Provide the (x, y) coordinate of the cell's center where the given text is located.  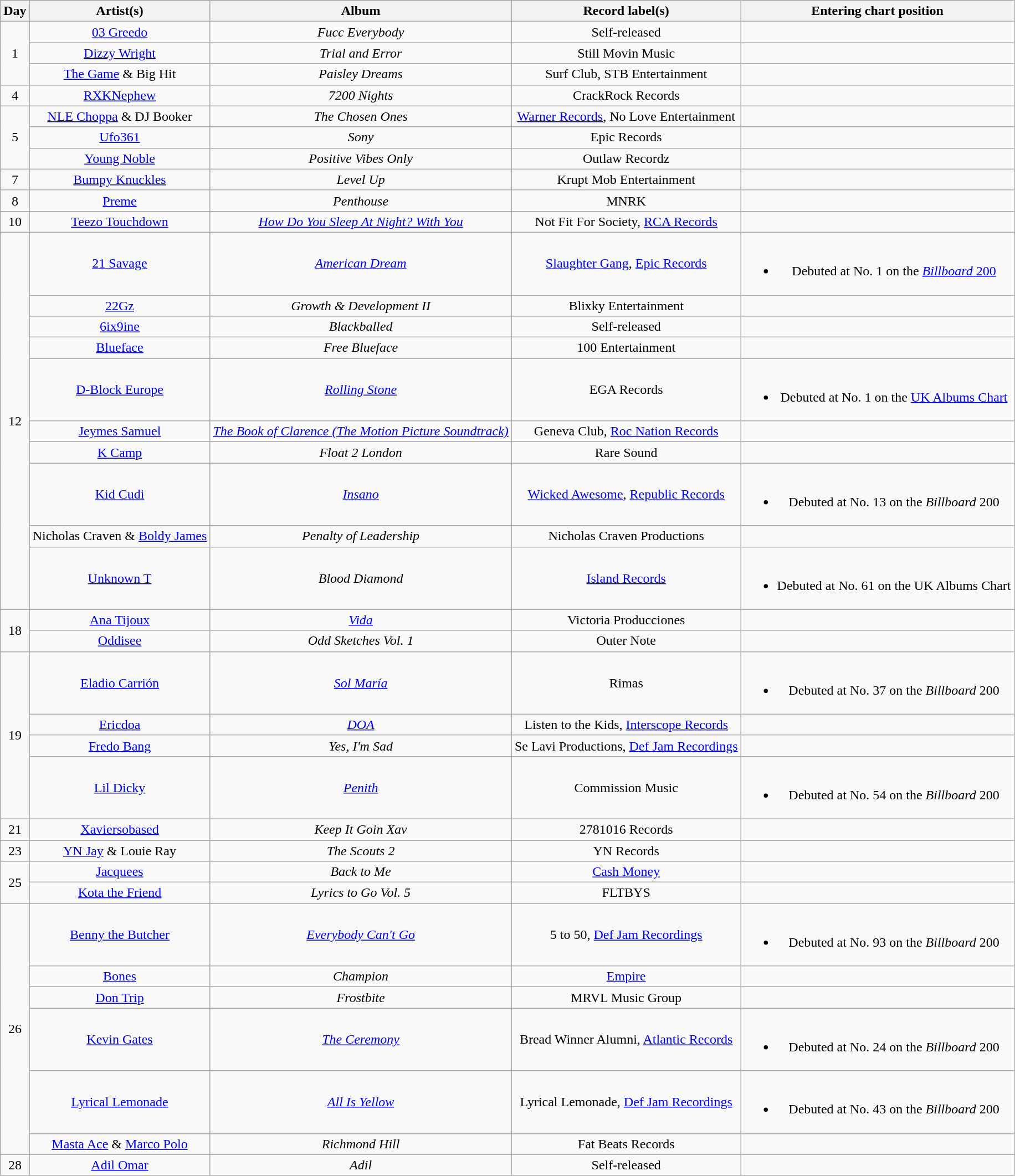
Empire (626, 977)
Don Trip (120, 998)
Fredo Bang (120, 746)
CrackRock Records (626, 95)
Free Blueface (361, 348)
Debuted at No. 54 on the Billboard 200 (878, 788)
NLE Choppa & DJ Booker (120, 116)
Nicholas Craven & Boldy James (120, 536)
21 (15, 829)
6ix9ine (120, 327)
Sol María (361, 682)
The Chosen Ones (361, 116)
18 (15, 630)
Outlaw Recordz (626, 158)
Lyrical Lemonade (120, 1102)
100 Entertainment (626, 348)
Lyrics to Go Vol. 5 (361, 893)
Adil (361, 1165)
Debuted at No. 1 on the UK Albums Chart (878, 390)
Penthouse (361, 201)
Rolling Stone (361, 390)
Champion (361, 977)
Debuted at No. 43 on the Billboard 200 (878, 1102)
Cash Money (626, 872)
Yes, I'm Sad (361, 746)
The Ceremony (361, 1039)
Benny the Butcher (120, 935)
Back to Me (361, 872)
7200 Nights (361, 95)
19 (15, 735)
The Book of Clarence (The Motion Picture Soundtrack) (361, 432)
Ericdoa (120, 725)
22Gz (120, 305)
Level Up (361, 179)
Ufo361 (120, 137)
Keep It Goin Xav (361, 829)
Nicholas Craven Productions (626, 536)
Adil Omar (120, 1165)
Jeymes Samuel (120, 432)
Bones (120, 977)
Debuted at No. 13 on the Billboard 200 (878, 494)
Not Fit For Society, RCA Records (626, 222)
26 (15, 1029)
YN Jay & Louie Ray (120, 850)
Xaviersobased (120, 829)
7 (15, 179)
Bumpy Knuckles (120, 179)
Still Movin Music (626, 53)
28 (15, 1165)
Bread Winner Alumni, Atlantic Records (626, 1039)
Debuted at No. 61 on the UK Albums Chart (878, 578)
Preme (120, 201)
21 Savage (120, 264)
Dizzy Wright (120, 53)
MRVL Music Group (626, 998)
The Scouts 2 (361, 850)
Kevin Gates (120, 1039)
Blueface (120, 348)
How Do You Sleep At Night? With You (361, 222)
The Game & Big Hit (120, 74)
Geneva Club, Roc Nation Records (626, 432)
Ana Tijoux (120, 620)
8 (15, 201)
MNRK (626, 201)
Young Noble (120, 158)
5 (15, 137)
Outer Note (626, 641)
Eladio Carrión (120, 682)
Growth & Development II (361, 305)
Masta Ace & Marco Polo (120, 1144)
Kota the Friend (120, 893)
Kid Cudi (120, 494)
Day (15, 11)
Penalty of Leadership (361, 536)
Fucc Everybody (361, 32)
Fat Beats Records (626, 1144)
Debuted at No. 93 on the Billboard 200 (878, 935)
Trial and Error (361, 53)
Entering chart position (878, 11)
4 (15, 95)
Paisley Dreams (361, 74)
Warner Records, No Love Entertainment (626, 116)
25 (15, 882)
2781016 Records (626, 829)
Se Lavi Productions, Def Jam Recordings (626, 746)
Commission Music (626, 788)
Richmond Hill (361, 1144)
Wicked Awesome, Republic Records (626, 494)
Slaughter Gang, Epic Records (626, 264)
American Dream (361, 264)
Unknown T (120, 578)
EGA Records (626, 390)
RXKNephew (120, 95)
YN Records (626, 850)
D-Block Europe (120, 390)
5 to 50, Def Jam Recordings (626, 935)
Debuted at No. 1 on the Billboard 200 (878, 264)
Odd Sketches Vol. 1 (361, 641)
Rimas (626, 682)
Debuted at No. 24 on the Billboard 200 (878, 1039)
Rare Sound (626, 453)
Jacquees (120, 872)
Victoria Producciones (626, 620)
Epic Records (626, 137)
Album (361, 11)
Debuted at No. 37 on the Billboard 200 (878, 682)
Sony (361, 137)
12 (15, 421)
DOA (361, 725)
Lyrical Lemonade, Def Jam Recordings (626, 1102)
Oddisee (120, 641)
Krupt Mob Entertainment (626, 179)
Positive Vibes Only (361, 158)
23 (15, 850)
Insano (361, 494)
Artist(s) (120, 11)
Record label(s) (626, 11)
Teezo Touchdown (120, 222)
Penith (361, 788)
Blackballed (361, 327)
Frostbite (361, 998)
Float 2 London (361, 453)
03 Greedo (120, 32)
FLTBYS (626, 893)
K Camp (120, 453)
Island Records (626, 578)
Vida (361, 620)
Everybody Can't Go (361, 935)
Blixky Entertainment (626, 305)
Blood Diamond (361, 578)
Lil Dicky (120, 788)
All Is Yellow (361, 1102)
10 (15, 222)
Listen to the Kids, Interscope Records (626, 725)
Surf Club, STB Entertainment (626, 74)
1 (15, 53)
